Find where the given text appears and provide that cell's center as (X, Y) coordinate. 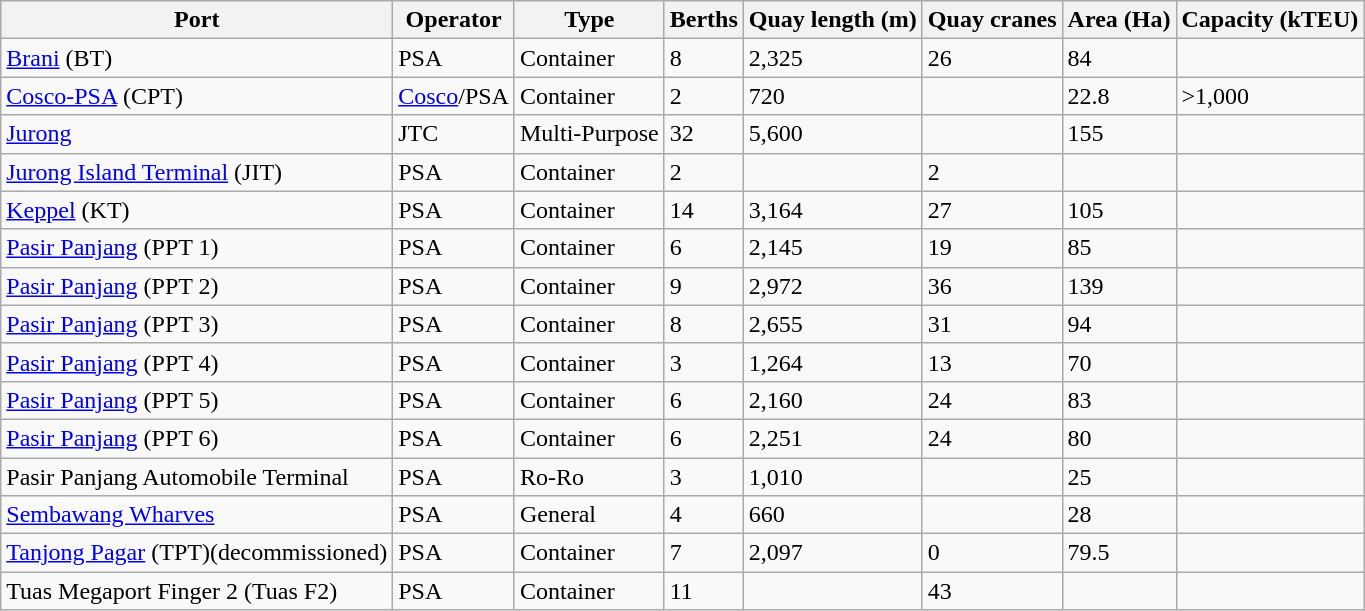
Sembawang Wharves (197, 515)
Pasir Panjang (PPT 6) (197, 438)
43 (992, 591)
Pasir Panjang (PPT 2) (197, 286)
14 (704, 210)
85 (1119, 248)
Cosco-PSA (CPT) (197, 96)
19 (992, 248)
Port (197, 20)
2,145 (832, 248)
Pasir Panjang (PPT 4) (197, 362)
Brani (BT) (197, 58)
139 (1119, 286)
9 (704, 286)
27 (992, 210)
26 (992, 58)
0 (992, 553)
1,010 (832, 477)
Pasir Panjang Automobile Terminal (197, 477)
Operator (454, 20)
Type (589, 20)
Capacity (kTEU) (1270, 20)
155 (1119, 134)
79.5 (1119, 553)
84 (1119, 58)
Jurong (197, 134)
Tanjong Pagar (TPT)(decommissioned) (197, 553)
2,325 (832, 58)
2,655 (832, 324)
2,160 (832, 400)
Cosco/PSA (454, 96)
83 (1119, 400)
13 (992, 362)
4 (704, 515)
3,164 (832, 210)
>1,000 (1270, 96)
Quay cranes (992, 20)
Tuas Megaport Finger 2 (Tuas F2) (197, 591)
2,097 (832, 553)
Pasir Panjang (PPT 5) (197, 400)
Berths (704, 20)
2,251 (832, 438)
Multi-Purpose (589, 134)
Jurong Island Terminal (JIT) (197, 172)
25 (1119, 477)
JTC (454, 134)
94 (1119, 324)
32 (704, 134)
Area (Ha) (1119, 20)
7 (704, 553)
70 (1119, 362)
Pasir Panjang (PPT 3) (197, 324)
22.8 (1119, 96)
Ro-Ro (589, 477)
5,600 (832, 134)
36 (992, 286)
General (589, 515)
80 (1119, 438)
105 (1119, 210)
720 (832, 96)
Quay length (m) (832, 20)
Pasir Panjang (PPT 1) (197, 248)
1,264 (832, 362)
660 (832, 515)
28 (1119, 515)
31 (992, 324)
Keppel (KT) (197, 210)
11 (704, 591)
2,972 (832, 286)
